Scan for the cell matching the given text and deliver its (X, Y) coordinate at center. 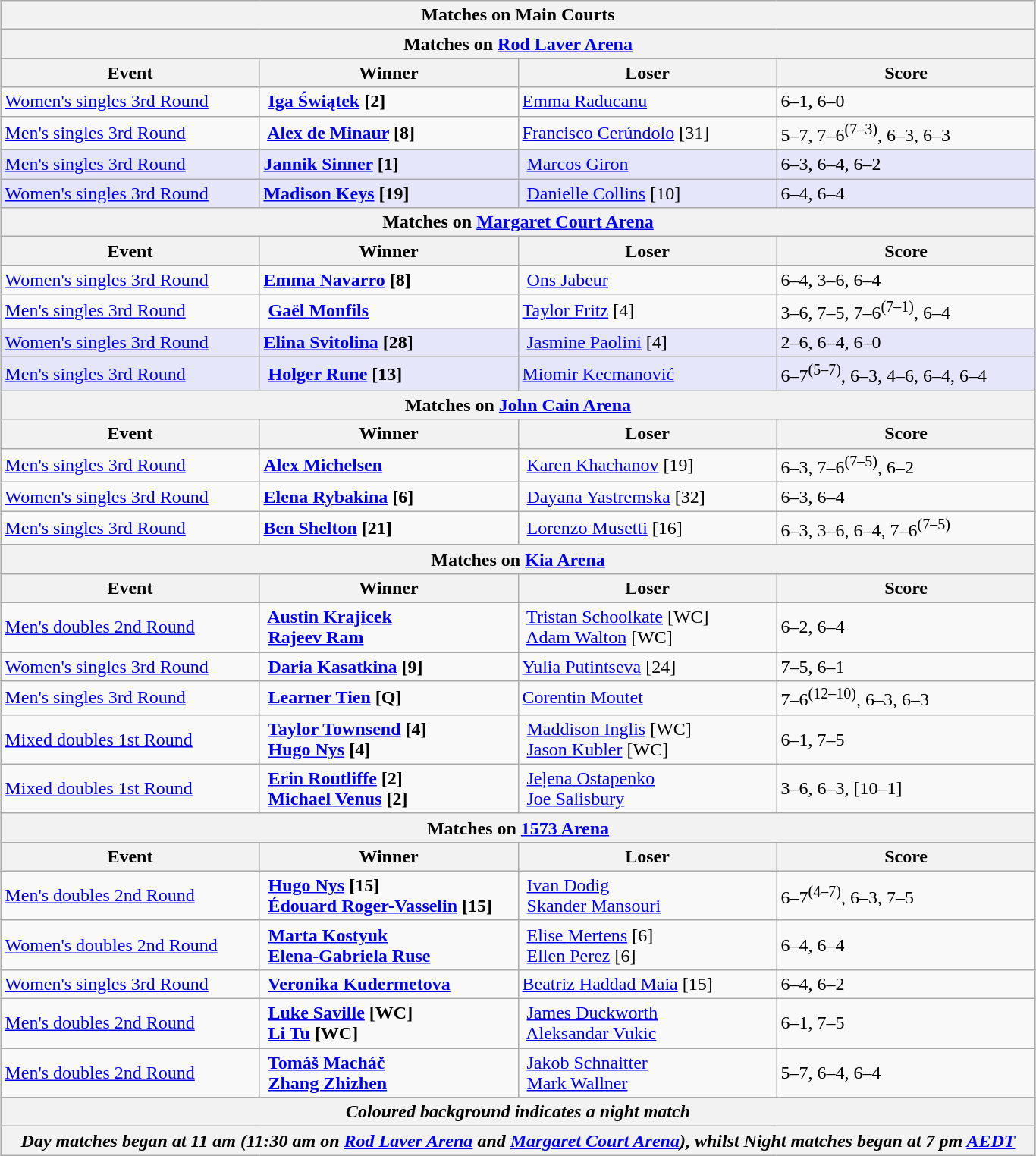
3–6, 7–5, 7–6(7–1), 6–4 (906, 311)
5–7, 7–6(7–3), 6–3, 6–3 (906, 134)
Dayana Yastremska [32] (648, 497)
Ben Shelton [21] (388, 528)
Danielle Collins [10] (648, 193)
Emma Navarro [8] (388, 280)
Jasmine Paolini [4] (648, 342)
6–4, 3–6, 6–4 (906, 280)
Karen Khachanov [19] (648, 466)
6–7(4–7), 6–3, 7–5 (906, 895)
Alex de Minaur [8] (388, 134)
6–2, 6–4 (906, 627)
Madison Keys [19] (388, 193)
Miomir Kecmanović (648, 373)
Alex Michelsen (388, 466)
6–7(5–7), 6–3, 4–6, 6–4, 6–4 (906, 373)
6–4, 6–2 (906, 985)
Jakob Schnaitter Mark Wallner (648, 1073)
Hugo Nys [15] Édouard Roger-Vasselin [15] (388, 895)
Elena Rybakina [6] (388, 497)
Marcos Giron (648, 165)
6–3, 6–4, 6–2 (906, 165)
Jannik Sinner [1] (388, 165)
Marta Kostyuk Elena-Gabriela Ruse (388, 945)
Elina Svitolina [28] (388, 342)
Ivan Dodig Skander Mansouri (648, 895)
Corentin Moutet (648, 698)
7–5, 6–1 (906, 667)
2–6, 6–4, 6–0 (906, 342)
3–6, 6–3, [10–1] (906, 789)
Matches on Margaret Court Arena (518, 222)
Matches on Main Courts (518, 15)
6–3, 6–4 (906, 497)
Austin Krajicek Rajeev Ram (388, 627)
Day matches began at 11 am (11:30 am on Rod Laver Arena and Margaret Court Arena), whilst Night matches began at 7 pm AEDT (518, 1141)
Taylor Townsend [4] Hugo Nys [4] (388, 739)
Learner Tien [Q] (388, 698)
Matches on John Cain Arena (518, 405)
Ons Jabeur (648, 280)
Women's doubles 2nd Round (130, 945)
5–7, 6–4, 6–4 (906, 1073)
Matches on Kia Arena (518, 559)
Yulia Putintseva [24] (648, 667)
6–3, 3–6, 6–4, 7–6(7–5) (906, 528)
Emma Raducanu (648, 102)
Erin Routliffe [2] Michael Venus [2] (388, 789)
Tomáš Macháč Zhang Zhizhen (388, 1073)
Taylor Fritz [4] (648, 311)
6–1, 6–0 (906, 102)
Maddison Inglis [WC] Jason Kubler [WC] (648, 739)
Lorenzo Musetti [16] (648, 528)
Beatriz Haddad Maia [15] (648, 985)
Francisco Cerúndolo [31] (648, 134)
7–6(12–10), 6–3, 6–3 (906, 698)
Matches on 1573 Arena (518, 828)
Elise Mertens [6] Ellen Perez [6] (648, 945)
Gaël Monfils (388, 311)
Luke Saville [WC] Li Tu [WC] (388, 1024)
Coloured background indicates a night match (518, 1112)
6–3, 7–6(7–5), 6–2 (906, 466)
Iga Świątek [2] (388, 102)
Matches on Rod Laver Arena (518, 44)
Daria Kasatkina [9] (388, 667)
Veronika Kudermetova (388, 985)
Holger Rune [13] (388, 373)
Tristan Schoolkate [WC] Adam Walton [WC] (648, 627)
Jeļena Ostapenko Joe Salisbury (648, 789)
James Duckworth Aleksandar Vukic (648, 1024)
